Provide the [x, y] coordinate of the cell's center where the given text is located.  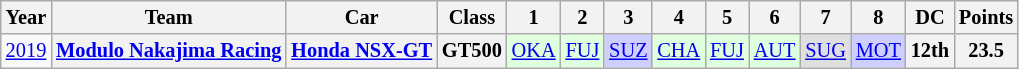
2 [583, 17]
SUZ [628, 51]
5 [727, 17]
1 [534, 17]
CHA [678, 51]
2019 [26, 51]
12th [930, 51]
6 [775, 17]
MOT [878, 51]
Modulo Nakajima Racing [168, 51]
Year [26, 17]
SUG [825, 51]
4 [678, 17]
OKA [534, 51]
23.5 [986, 51]
Car [362, 17]
7 [825, 17]
GT500 [472, 51]
DC [930, 17]
AUT [775, 51]
Class [472, 17]
8 [878, 17]
3 [628, 17]
Honda NSX-GT [362, 51]
Points [986, 17]
Team [168, 17]
